Provide the (x, y) coordinate of the cell's center where the given text is located.  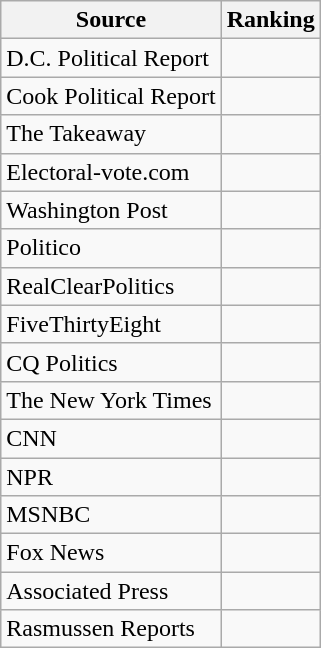
CQ Politics (111, 362)
The New York Times (111, 400)
Rasmussen Reports (111, 629)
Cook Political Report (111, 96)
Electoral-vote.com (111, 172)
RealClearPolitics (111, 286)
Source (111, 20)
Ranking (270, 20)
MSNBC (111, 515)
The Takeaway (111, 134)
Associated Press (111, 591)
Washington Post (111, 210)
D.C. Political Report (111, 58)
FiveThirtyEight (111, 324)
CNN (111, 438)
NPR (111, 477)
Fox News (111, 553)
Politico (111, 248)
